Pinpoint the cell where the given text exists, returning its [X, Y] midpoint coordinate. 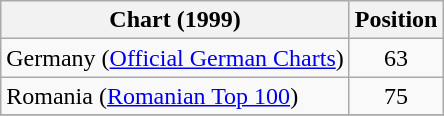
75 [396, 96]
Chart (1999) [175, 20]
63 [396, 58]
Germany (Official German Charts) [175, 58]
Position [396, 20]
Romania (Romanian Top 100) [175, 96]
